For the text-containing cell, return its midpoint in [X, Y] coordinate format. 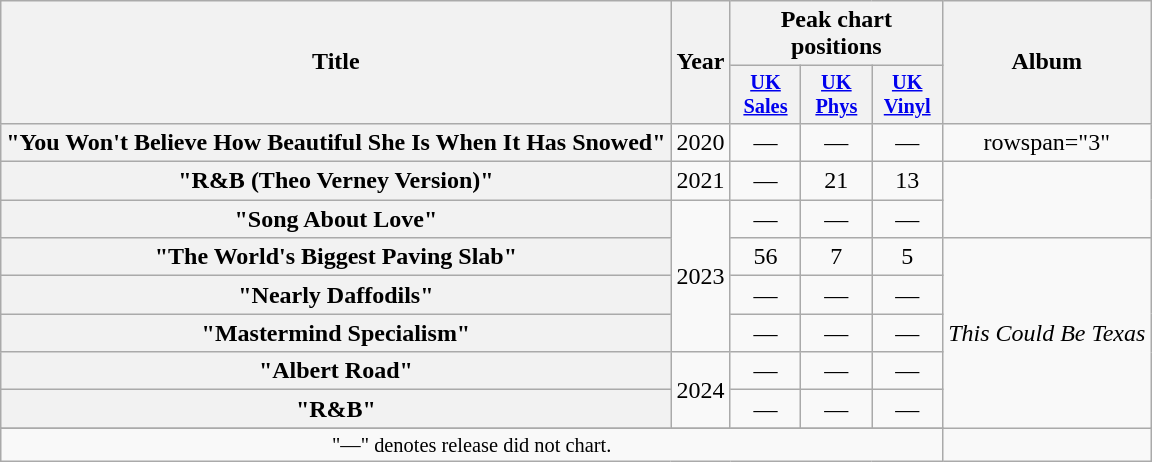
UKSales [766, 95]
"You Won't Believe How Beautiful She Is When It Has Snowed" [336, 142]
2024 [700, 390]
2020 [700, 142]
"The World's Biggest Paving Slab" [336, 257]
"Nearly Daffodils" [336, 295]
7 [836, 257]
"R&B (Theo Verney Version)" [336, 181]
5 [908, 257]
"Mastermind Specialism" [336, 333]
2021 [700, 181]
21 [836, 181]
Year [700, 62]
"Song About Love" [336, 219]
56 [766, 257]
"R&B" [336, 409]
Album [1047, 62]
13 [908, 181]
Title [336, 62]
This Could Be Texas [1047, 333]
Peak chart positions [836, 34]
rowspan="3" [1047, 142]
"Albert Road" [336, 371]
UKVinyl [908, 95]
2023 [700, 276]
"—" denotes release did not chart. [472, 445]
UKPhys [836, 95]
